Identify which cell holds the provided text, then report its (x, y) central coordinate. 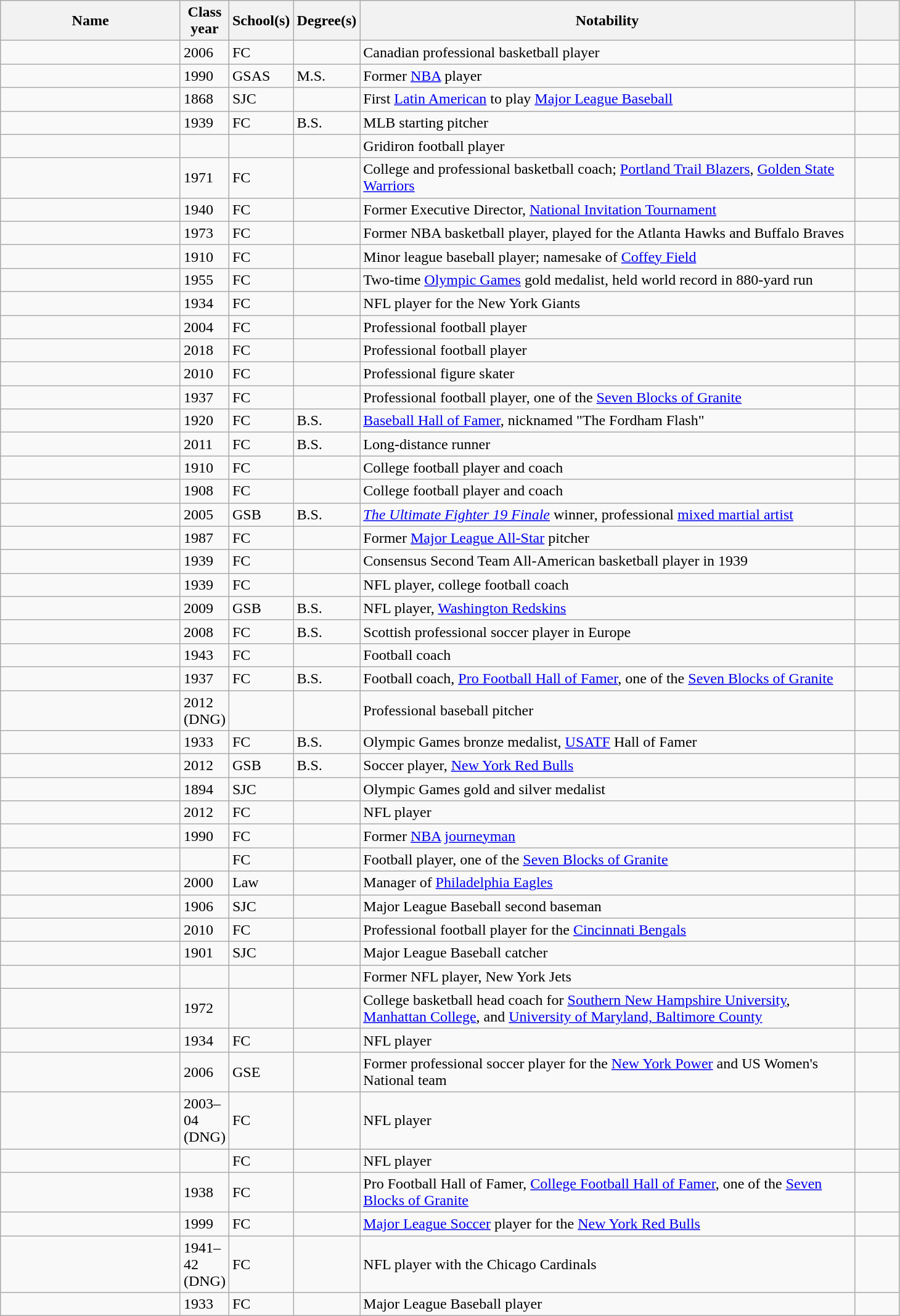
2003–04 (DNG) (205, 1120)
GSAS (261, 76)
Major League Baseball second baseman (607, 906)
1906 (205, 906)
Name (91, 21)
1943 (205, 655)
Olympic Games gold and silver medalist (607, 789)
Football player, one of the Seven Blocks of Granite (607, 859)
2011 (205, 444)
1908 (205, 491)
Football coach (607, 655)
Former NBA player (607, 76)
1999 (205, 1224)
1987 (205, 538)
NFL player for the New York Giants (607, 303)
Degree(s) (327, 21)
1894 (205, 789)
2004 (205, 327)
1972 (205, 1008)
Baseball Hall of Famer, nicknamed "The Fordham Flash" (607, 421)
Professional football player, one of the Seven Blocks of Granite (607, 397)
2009 (205, 608)
2018 (205, 351)
1901 (205, 953)
Former Major League All-Star pitcher (607, 538)
Gridiron football player (607, 146)
Major League Soccer player for the New York Red Bulls (607, 1224)
1868 (205, 99)
2000 (205, 883)
Class year (205, 21)
NFL player, college football coach (607, 585)
NFL player, Washington Redskins (607, 608)
Pro Football Hall of Famer, College Football Hall of Famer, one of the Seven Blocks of Granite (607, 1193)
MLB starting pitcher (607, 123)
1955 (205, 280)
M.S. (327, 76)
Long-distance runner (607, 444)
Major League Baseball player (607, 1304)
1973 (205, 233)
First Latin American to play Major League Baseball (607, 99)
NFL player with the Chicago Cardinals (607, 1264)
Consensus Second Team All-American basketball player in 1939 (607, 561)
Former Executive Director, National Invitation Tournament (607, 209)
Professional figure skater (607, 374)
Professional baseball pitcher (607, 710)
School(s) (261, 21)
Former NBA journeyman (607, 836)
Major League Baseball catcher (607, 953)
Minor league baseball player; namesake of Coffey Field (607, 256)
Law (261, 883)
Soccer player, New York Red Bulls (607, 766)
Former NBA basketball player, played for the Atlanta Hawks and Buffalo Braves (607, 233)
2005 (205, 514)
Scottish professional soccer player in Europe (607, 632)
Two-time Olympic Games gold medalist, held world record in 880-yard run (607, 280)
Manager of Philadelphia Eagles (607, 883)
Former NFL player, New York Jets (607, 977)
College basketball head coach for Southern New Hampshire University, Manhattan College, and University of Maryland, Baltimore County (607, 1008)
1920 (205, 421)
1940 (205, 209)
Football coach, Pro Football Hall of Famer, one of the Seven Blocks of Granite (607, 678)
2012 (DNG) (205, 710)
1971 (205, 177)
Olympic Games bronze medalist, USATF Hall of Famer (607, 742)
Canadian professional basketball player (607, 52)
Notability (607, 21)
GSE (261, 1072)
Former professional soccer player for the New York Power and US Women's National team (607, 1072)
The Ultimate Fighter 19 Finale winner, professional mixed martial artist (607, 514)
1941–42 (DNG) (205, 1264)
1938 (205, 1193)
College and professional basketball coach; Portland Trail Blazers, Golden State Warriors (607, 177)
2008 (205, 632)
Professional football player for the Cincinnati Bengals (607, 930)
